Return [X, Y] of the center of cell containing provided text 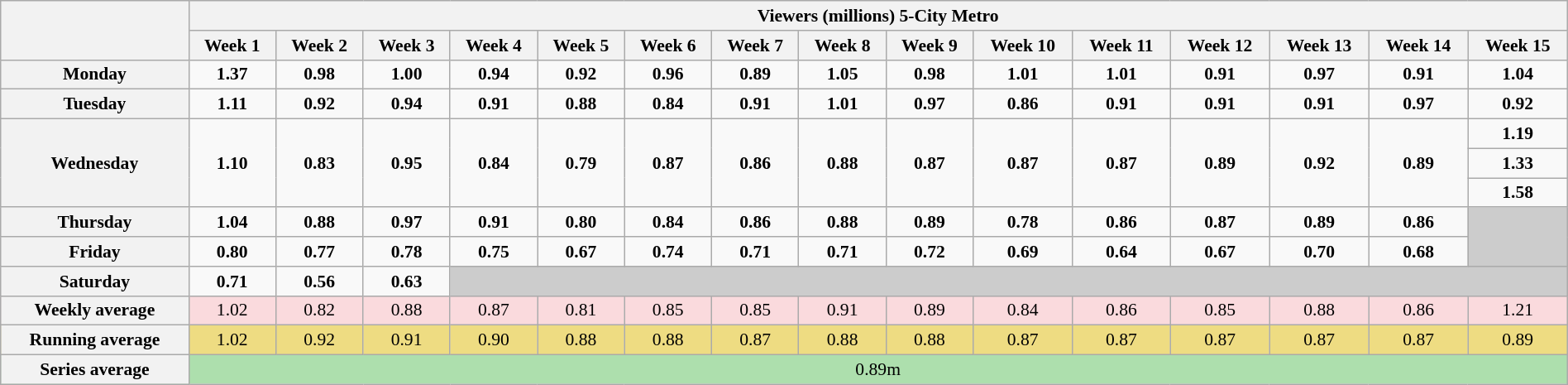
Week 7 [754, 46]
0.79 [581, 164]
0.77 [319, 252]
Week 5 [581, 46]
0.56 [319, 282]
Viewers (millions) 5-City Metro [878, 16]
Week 2 [319, 46]
0.95 [407, 164]
0.74 [668, 252]
Week 3 [407, 46]
Tuesday [94, 104]
1.37 [232, 75]
1.33 [1518, 163]
0.81 [581, 310]
0.72 [930, 252]
Monday [94, 75]
Series average [94, 370]
0.83 [319, 164]
0.63 [407, 282]
0.96 [668, 75]
0.69 [1023, 252]
Week 13 [1319, 46]
Week 8 [842, 46]
1.00 [407, 75]
Week 12 [1220, 46]
0.82 [319, 310]
Week 6 [668, 46]
Thursday [94, 223]
Wednesday [94, 164]
0.90 [493, 340]
0.75 [493, 252]
1.10 [232, 164]
1.21 [1518, 310]
Weekly average [94, 310]
Saturday [94, 282]
1.11 [232, 104]
Running average [94, 340]
Friday [94, 252]
0.89m [878, 370]
Week 14 [1418, 46]
Week 1 [232, 46]
0.68 [1418, 252]
0.64 [1121, 252]
Week 9 [930, 46]
Week 11 [1121, 46]
1.05 [842, 75]
Week 15 [1518, 46]
Week 4 [493, 46]
1.19 [1518, 134]
0.70 [1319, 252]
1.58 [1518, 193]
Week 10 [1023, 46]
